Identify which cell holds the provided text, then report its [X, Y] central coordinate. 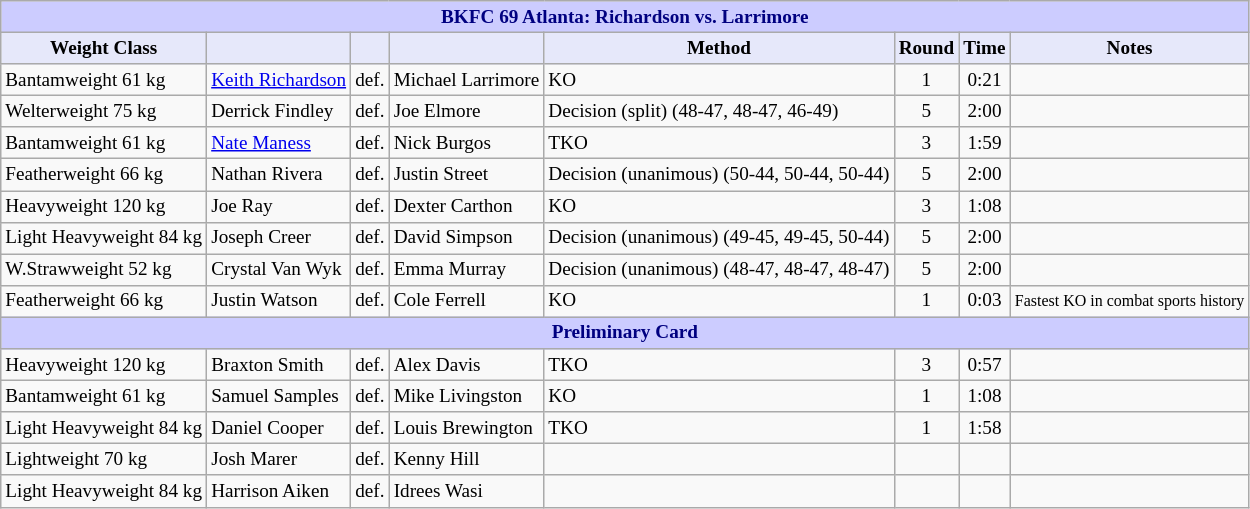
Cole Ferrell [466, 301]
1:59 [984, 143]
Michael Larrimore [466, 80]
Joe Ray [279, 206]
Time [984, 48]
David Simpson [466, 238]
Justin Watson [279, 301]
Justin Street [466, 175]
Kenny Hill [466, 460]
Joe Elmore [466, 111]
Braxton Smith [279, 365]
Fastest KO in combat sports history [1130, 301]
Daniel Cooper [279, 428]
Weight Class [104, 48]
Joseph Creer [279, 238]
Harrison Aiken [279, 491]
Crystal Van Wyk [279, 270]
Nathan Rivera [279, 175]
Mike Livingston [466, 396]
Nate Maness [279, 143]
Nick Burgos [466, 143]
Method [719, 48]
Louis Brewington [466, 428]
Josh Marer [279, 460]
Idrees Wasi [466, 491]
Notes [1130, 48]
BKFC 69 Atlanta: Richardson vs. Larrimore [625, 17]
Decision (unanimous) (49-45, 49-45, 50-44) [719, 238]
Derrick Findley [279, 111]
Emma Murray [466, 270]
0:21 [984, 80]
Keith Richardson [279, 80]
1:58 [984, 428]
Decision (unanimous) (48-47, 48-47, 48-47) [719, 270]
Preliminary Card [625, 333]
0:57 [984, 365]
Dexter Carthon [466, 206]
Alex Davis [466, 365]
Round [926, 48]
Welterweight 75 kg [104, 111]
Decision (split) (48-47, 48-47, 46-49) [719, 111]
Lightweight 70 kg [104, 460]
0:03 [984, 301]
Decision (unanimous) (50-44, 50-44, 50-44) [719, 175]
W.Strawweight 52 kg [104, 270]
Samuel Samples [279, 396]
